Identify which cell holds the provided text, then report its [X, Y] central coordinate. 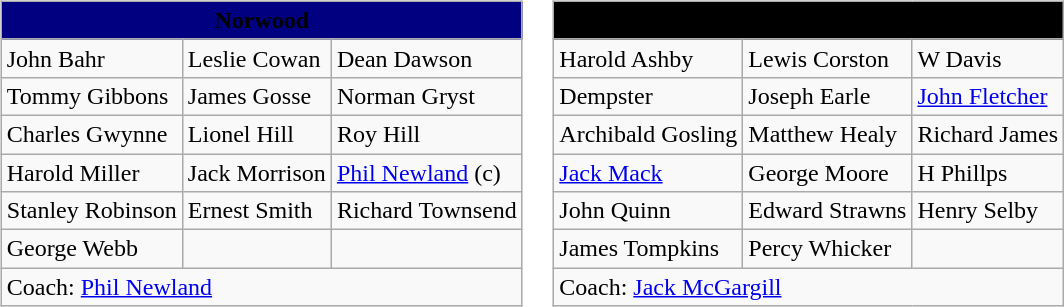
Coach: Phil Newland [262, 287]
James Gosse [256, 96]
Harold Ashby [648, 58]
Lewis Corston [828, 58]
Richard James [988, 134]
Henry Selby [988, 211]
George Moore [828, 173]
Dean Dawson [426, 58]
Stanley Robinson [92, 211]
Harold Miller [92, 173]
Leslie Cowan [256, 58]
Matthew Healy [828, 134]
John Fletcher [988, 96]
Jack Mack [648, 173]
Lionel Hill [256, 134]
Percy Whicker [828, 249]
Norman Gryst [426, 96]
Richard Townsend [426, 211]
Roy Hill [426, 134]
Archibald Gosling [648, 134]
George Webb [92, 249]
Charles Gwynne [92, 134]
Ernest Smith [256, 211]
H Phillps [988, 173]
Tommy Gibbons [92, 96]
Dempster [648, 96]
John Quinn [648, 211]
Phil Newland (c) [426, 173]
Coach: Jack McGargill [809, 287]
Joseph Earle [828, 96]
W Davis [988, 58]
Norwood [262, 20]
John Bahr [92, 58]
James Tompkins [648, 249]
Edward Strawns [828, 211]
Jack Morrison [256, 173]
Port Adelaide [809, 20]
